Return (X, Y) of the center of cell containing provided text 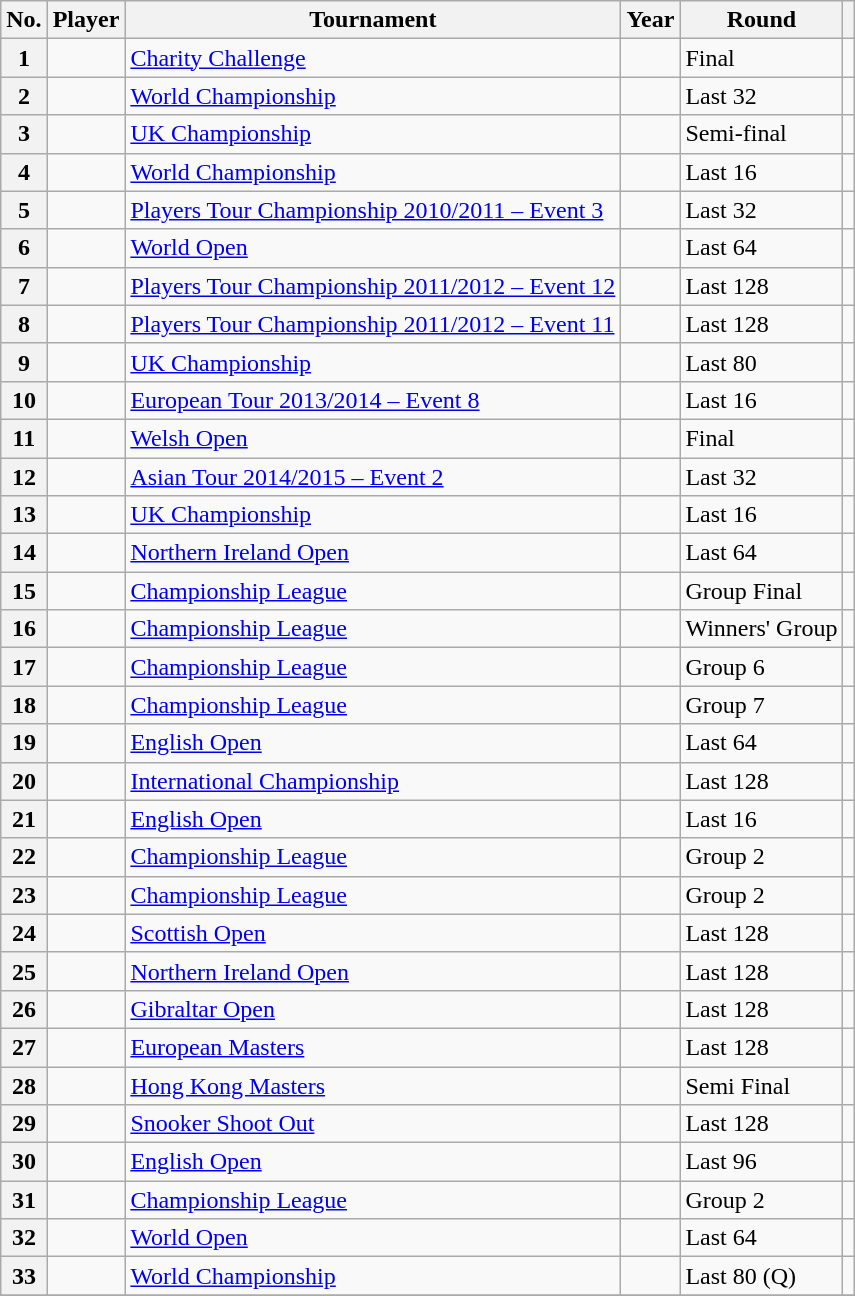
17 (24, 667)
Last 80 (Q) (762, 1276)
2 (24, 96)
23 (24, 895)
8 (24, 324)
Hong Kong Masters (373, 1085)
28 (24, 1085)
Year (650, 20)
Tournament (373, 20)
Round (762, 20)
Winners' Group (762, 629)
Semi-final (762, 134)
Asian Tour 2014/2015 – Event 2 (373, 477)
3 (24, 134)
11 (24, 438)
Scottish Open (373, 933)
Welsh Open (373, 438)
26 (24, 1009)
Players Tour Championship 2010/2011 – Event 3 (373, 210)
18 (24, 705)
21 (24, 819)
Snooker Shoot Out (373, 1124)
19 (24, 743)
European Tour 2013/2014 – Event 8 (373, 400)
24 (24, 933)
6 (24, 248)
European Masters (373, 1047)
Charity Challenge (373, 58)
1 (24, 58)
4 (24, 172)
14 (24, 553)
32 (24, 1238)
25 (24, 971)
Last 96 (762, 1162)
16 (24, 629)
Semi Final (762, 1085)
No. (24, 20)
33 (24, 1276)
9 (24, 362)
Group Final (762, 591)
20 (24, 781)
Last 80 (762, 362)
15 (24, 591)
International Championship (373, 781)
Players Tour Championship 2011/2012 – Event 12 (373, 286)
7 (24, 286)
13 (24, 515)
Group 7 (762, 705)
Gibraltar Open (373, 1009)
31 (24, 1200)
29 (24, 1124)
10 (24, 400)
22 (24, 857)
Players Tour Championship 2011/2012 – Event 11 (373, 324)
30 (24, 1162)
Player (86, 20)
Group 6 (762, 667)
27 (24, 1047)
5 (24, 210)
12 (24, 477)
